Pinpoint the cell where the given text exists, returning its [x, y] midpoint coordinate. 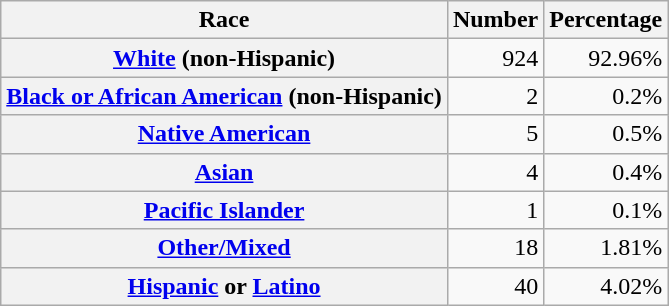
Asian [224, 172]
Native American [224, 134]
Hispanic or Latino [224, 286]
92.96% [606, 58]
Percentage [606, 20]
4.02% [606, 286]
Race [224, 20]
5 [495, 134]
Black or African American (non-Hispanic) [224, 96]
White (non-Hispanic) [224, 58]
0.5% [606, 134]
0.2% [606, 96]
Number [495, 20]
Pacific Islander [224, 210]
1.81% [606, 248]
2 [495, 96]
0.1% [606, 210]
4 [495, 172]
924 [495, 58]
18 [495, 248]
1 [495, 210]
0.4% [606, 172]
40 [495, 286]
Other/Mixed [224, 248]
